From the cell containing the given text, extract its center point as [x, y] coordinate. 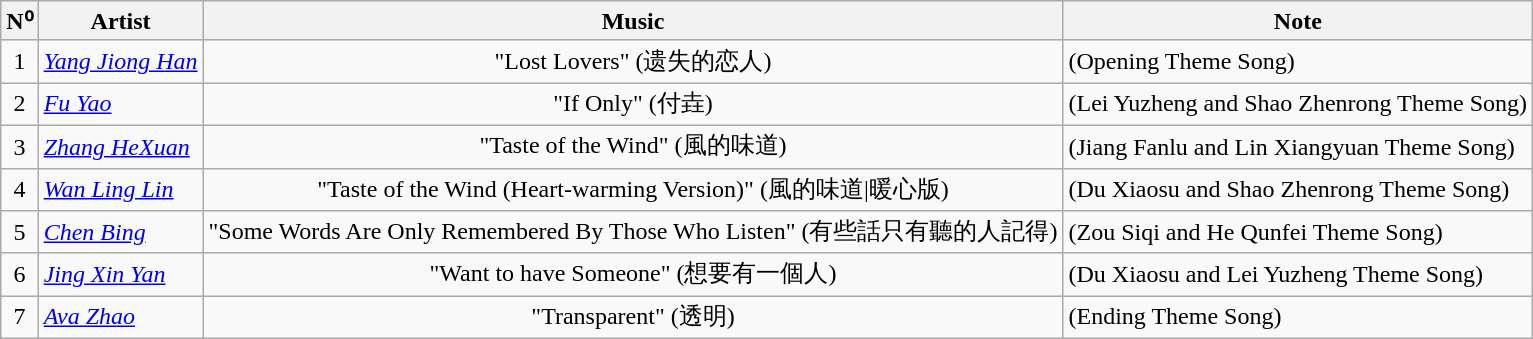
(Du Xiaosu and Shao Zhenrong Theme Song) [1298, 190]
"Some Words Are Only Remembered By Those Who Listen" (有些話只有聽的人記得) [633, 232]
Music [633, 21]
Fu Yao [120, 104]
Note [1298, 21]
(Du Xiaosu and Lei Yuzheng Theme Song) [1298, 274]
(Zou Siqi and He Qunfei Theme Song) [1298, 232]
5 [20, 232]
2 [20, 104]
(Ending Theme Song) [1298, 318]
"Taste of the Wind (Heart-warming Version)" (風的味道|暖心版) [633, 190]
"Transparent" (透明) [633, 318]
Chen Bing [120, 232]
1 [20, 62]
Artist [120, 21]
Ava Zhao [120, 318]
"Taste of the Wind" (風的味道) [633, 146]
4 [20, 190]
Yang Jiong Han [120, 62]
Wan Ling Lin [120, 190]
"Want to have Someone" (想要有一個人) [633, 274]
Zhang HeXuan [120, 146]
N⁰ [20, 21]
6 [20, 274]
7 [20, 318]
"Lost Lovers" (遗失的恋人) [633, 62]
(Lei Yuzheng and Shao Zhenrong Theme Song) [1298, 104]
(Jiang Fanlu and Lin Xiangyuan Theme Song) [1298, 146]
3 [20, 146]
"If Only" (付垚) [633, 104]
Jing Xin Yan [120, 274]
(Opening Theme Song) [1298, 62]
